Return (x, y) of the center of cell containing provided text 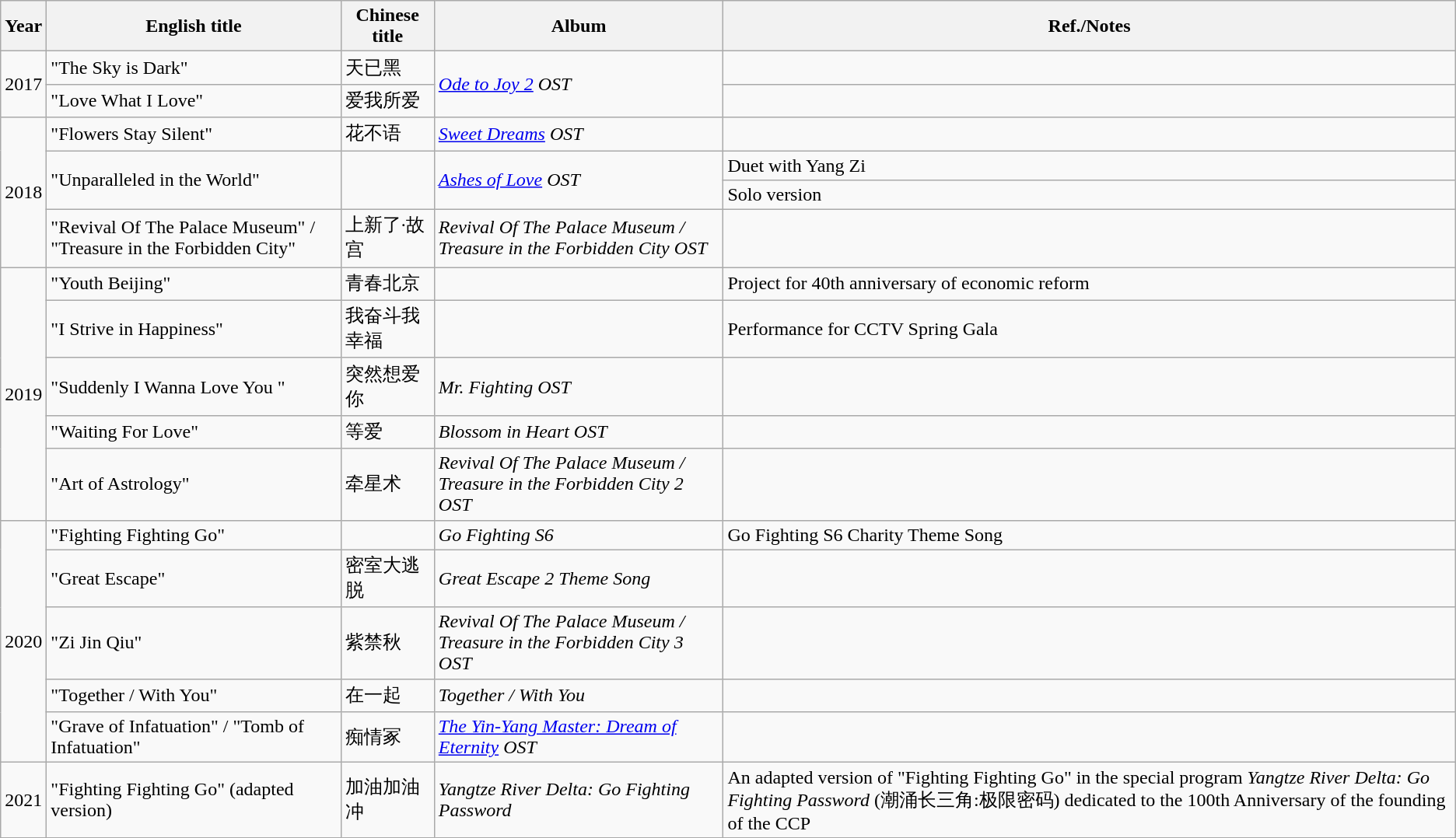
Go Fighting S6 (579, 535)
The Yin-Yang Master: Dream of Eternity OST (579, 737)
痴情冢 (387, 737)
在一起 (387, 695)
"Flowers Stay Silent" (194, 134)
突然想爱你 (387, 386)
"I Strive in Happiness" (194, 329)
Performance for CCTV Spring Gala (1089, 329)
2018 (23, 193)
Yangtze River Delta: Go Fighting Password (579, 801)
Duet with Yang Zi (1089, 166)
"Fighting Fighting Go" (194, 535)
Ref./Notes (1089, 26)
"Love What I Love" (194, 101)
2021 (23, 801)
Together / With You (579, 695)
上新了·故宫 (387, 239)
Go Fighting S6 Charity Theme Song (1089, 535)
"Art of Astrology" (194, 484)
牵星术 (387, 484)
紫禁秋 (387, 643)
2017 (23, 84)
"The Sky is Dark" (194, 68)
花不语 (387, 134)
密室大逃脱 (387, 578)
"Zi Jin Qiu" (194, 643)
"Waiting For Love" (194, 432)
Solo version (1089, 195)
Mr. Fighting OST (579, 386)
Year (23, 26)
Revival Of The Palace Museum / Treasure in the Forbidden City 2 OST (579, 484)
"Revival Of The Palace Museum" / "Treasure in the Forbidden City" (194, 239)
我奋斗我幸福 (387, 329)
等爱 (387, 432)
Chinese title (387, 26)
Sweet Dreams OST (579, 134)
加油加油冲 (387, 801)
Revival Of The Palace Museum / Treasure in the Forbidden City 3 OST (579, 643)
"Fighting Fighting Go" (adapted version) (194, 801)
"Grave of Infatuation" / "Tomb of Infatuation" (194, 737)
青春北京 (387, 285)
Project for 40th anniversary of economic reform (1089, 285)
Revival Of The Palace Museum / Treasure in the Forbidden City OST (579, 239)
"Together / With You" (194, 695)
"Youth Beijing" (194, 285)
Great Escape 2 Theme Song (579, 578)
Ashes of Love OST (579, 180)
Blossom in Heart OST (579, 432)
"Great Escape" (194, 578)
爱我所爱 (387, 101)
天已黑 (387, 68)
Album (579, 26)
"Unparalleled in the World" (194, 180)
Ode to Joy 2 OST (579, 84)
"Suddenly I Wanna Love You " (194, 386)
2020 (23, 641)
2019 (23, 393)
English title (194, 26)
